Return (X, Y) of the center of cell containing provided text 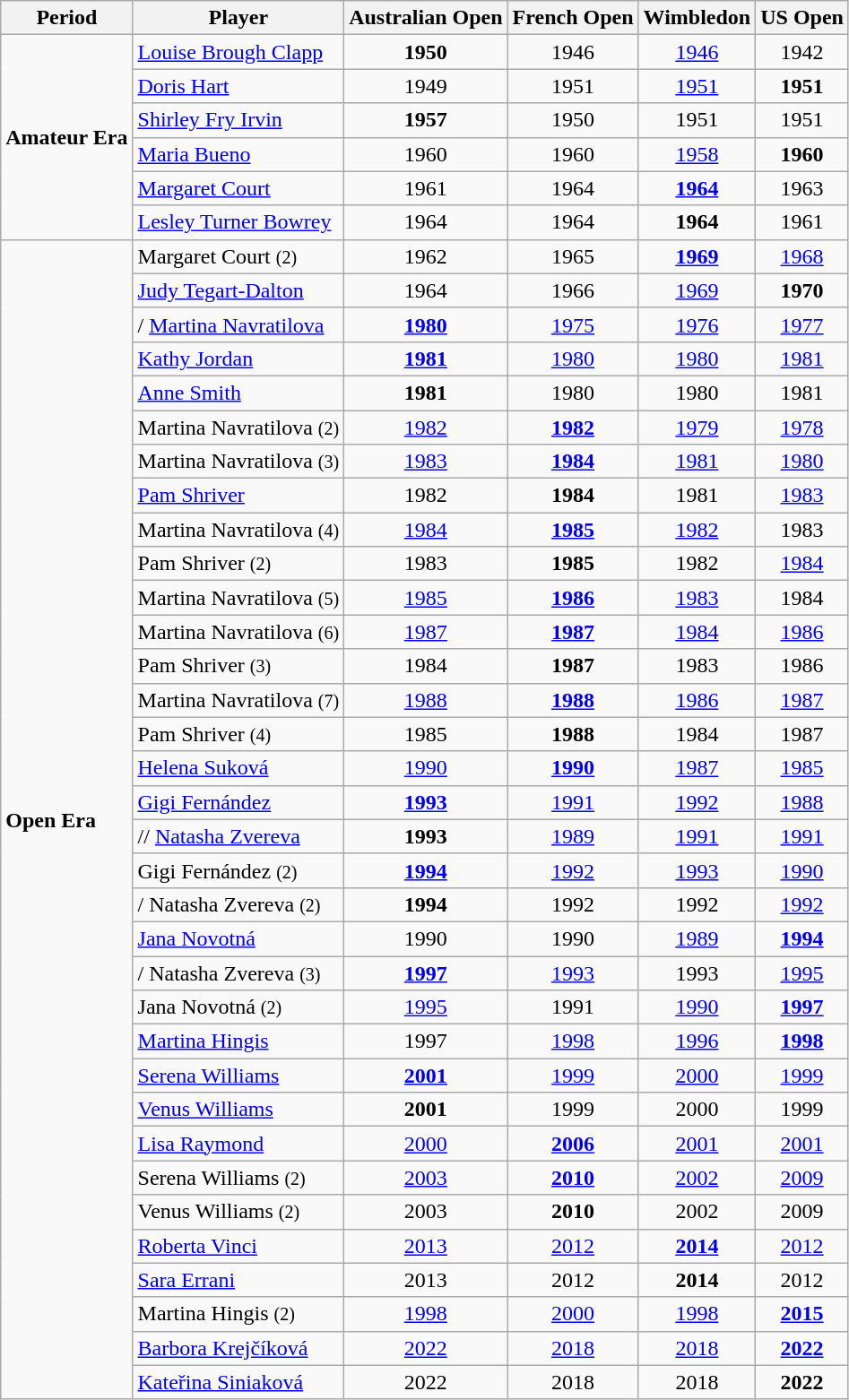
Venus Williams (238, 1110)
// Natasha Zvereva (238, 836)
Anne Smith (238, 393)
Serena Williams (238, 1076)
Pam Shriver (3) (238, 666)
Gigi Fernández (2) (238, 870)
Period (66, 18)
Roberta Vinci (238, 1246)
1976 (697, 324)
Pam Shriver (4) (238, 734)
1996 (697, 1041)
Wimbledon (697, 18)
French Open (573, 18)
US Open (802, 18)
1965 (573, 256)
Martina Navratilova (3) (238, 462)
1978 (802, 428)
Serena Williams (2) (238, 1178)
Lisa Raymond (238, 1144)
Amateur Era (66, 137)
1975 (573, 324)
1958 (697, 154)
1962 (426, 256)
Gigi Fernández (238, 802)
Margaret Court (2) (238, 256)
Louise Brough Clapp (238, 52)
2006 (573, 1144)
Jana Novotná (238, 938)
Judy Tegart-Dalton (238, 290)
Kathy Jordan (238, 359)
Player (238, 18)
Jana Novotná (2) (238, 1007)
1957 (426, 120)
Margaret Court (238, 188)
Australian Open (426, 18)
1979 (697, 428)
Helena Suková (238, 768)
Martina Navratilova (2) (238, 428)
Venus Williams (2) (238, 1212)
Martina Hingis (2) (238, 1314)
Martina Navratilova (5) (238, 598)
1949 (426, 86)
/ Martina Navratilova (238, 324)
Martina Navratilova (6) (238, 632)
Martina Navratilova (7) (238, 700)
Pam Shriver (2) (238, 564)
1970 (802, 290)
1966 (573, 290)
1977 (802, 324)
1968 (802, 256)
Sara Errani (238, 1280)
1963 (802, 188)
Kateřina Siniaková (238, 1382)
/ Natasha Zvereva (3) (238, 972)
Barbora Krejčíková (238, 1348)
Doris Hart (238, 86)
Maria Bueno (238, 154)
Martina Hingis (238, 1041)
Shirley Fry Irvin (238, 120)
/ Natasha Zvereva (2) (238, 904)
Pam Shriver (238, 496)
Open Era (66, 819)
Lesley Turner Bowrey (238, 222)
2015 (802, 1314)
1942 (802, 52)
Martina Navratilova (4) (238, 530)
